For the text-containing cell, return its midpoint in [X, Y] coordinate format. 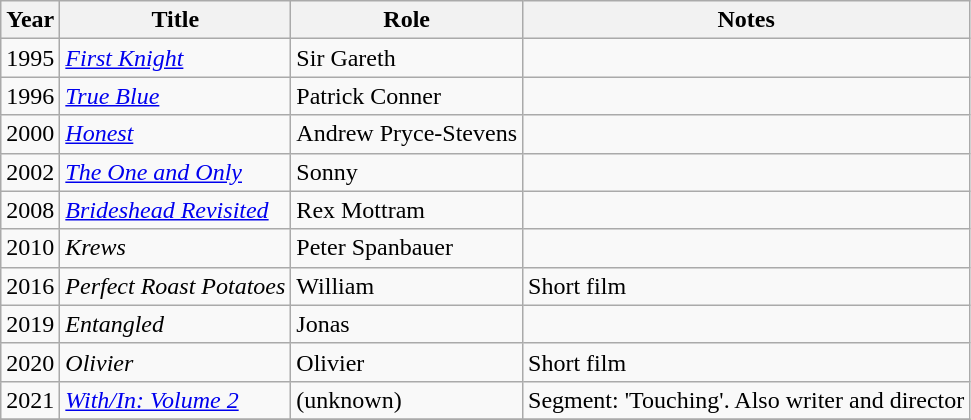
2002 [30, 172]
Andrew Pryce-Stevens [407, 134]
2008 [30, 210]
Sir Gareth [407, 58]
2010 [30, 248]
Title [176, 20]
Peter Spanbauer [407, 248]
Perfect Roast Potatoes [176, 286]
Entangled [176, 324]
Krews [176, 248]
Honest [176, 134]
2000 [30, 134]
2021 [30, 400]
1995 [30, 58]
2016 [30, 286]
Patrick Conner [407, 96]
With/In: Volume 2 [176, 400]
The One and Only [176, 172]
Notes [746, 20]
Jonas [407, 324]
Year [30, 20]
1996 [30, 96]
Rex Mottram [407, 210]
(unknown) [407, 400]
2020 [30, 362]
First Knight [176, 58]
Brideshead Revisited [176, 210]
Sonny [407, 172]
William [407, 286]
Role [407, 20]
Segment: 'Touching'. Also writer and director [746, 400]
True Blue [176, 96]
2019 [30, 324]
